Provide the (X, Y) coordinate of the cell's center where the given text is located.  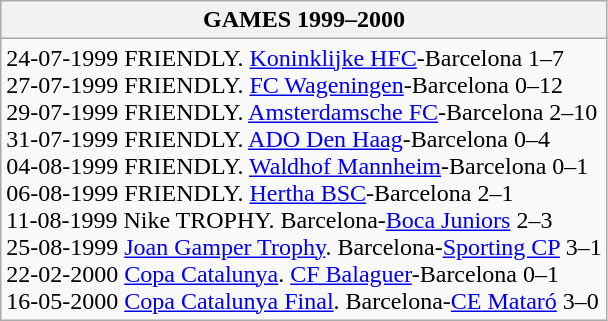
GAMES 1999–2000 (304, 20)
